Return the (x, y) coordinate for the center point of the cell that contains the specified text.  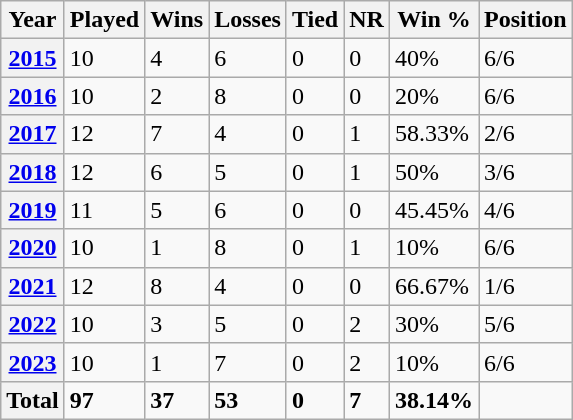
2019 (33, 210)
58.33% (434, 134)
3/6 (525, 172)
1/6 (525, 286)
3 (177, 324)
30% (434, 324)
37 (177, 400)
2/6 (525, 134)
2021 (33, 286)
Total (33, 400)
11 (104, 210)
66.67% (434, 286)
38.14% (434, 400)
50% (434, 172)
Wins (177, 20)
Played (104, 20)
Year (33, 20)
NR (367, 20)
2016 (33, 96)
40% (434, 58)
4/6 (525, 210)
20% (434, 96)
Tied (314, 20)
2018 (33, 172)
45.45% (434, 210)
2020 (33, 248)
53 (248, 400)
Win % (434, 20)
2015 (33, 58)
2017 (33, 134)
2023 (33, 362)
Position (525, 20)
97 (104, 400)
Losses (248, 20)
5/6 (525, 324)
2022 (33, 324)
